Locate the cell with the specified text and output its [x, y] center coordinate. 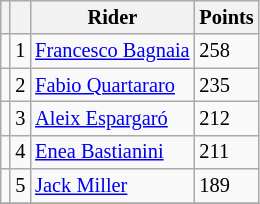
Rider [112, 17]
Francesco Bagnaia [112, 51]
1 [20, 51]
5 [20, 186]
189 [226, 186]
4 [20, 152]
258 [226, 51]
Points [226, 17]
2 [20, 85]
235 [226, 85]
3 [20, 118]
Fabio Quartararo [112, 85]
Aleix Espargaró [112, 118]
211 [226, 152]
Enea Bastianini [112, 152]
Jack Miller [112, 186]
212 [226, 118]
